From the cell containing the given text, extract its center point as [X, Y] coordinate. 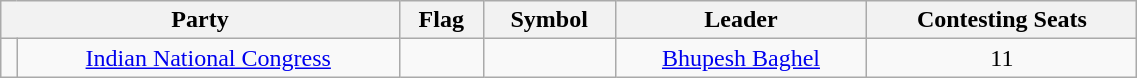
Leader [741, 20]
Indian National Congress [208, 58]
Flag [441, 20]
Symbol [549, 20]
Bhupesh Baghel [741, 58]
Contesting Seats [1002, 20]
11 [1002, 58]
Party [200, 20]
